Detect which cell encompasses the target text, then output its [X, Y] center coordinate. 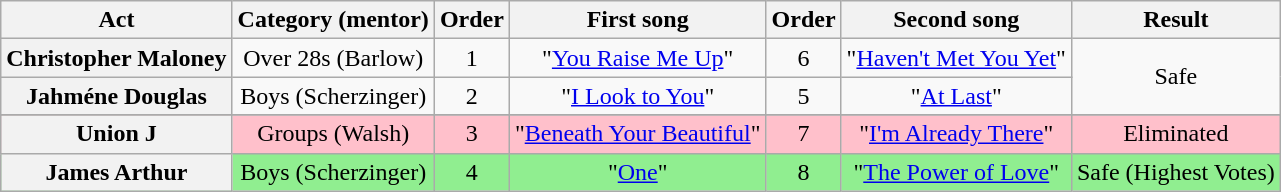
Jahméne Douglas [116, 96]
3 [472, 134]
1 [472, 58]
"At Last" [956, 96]
"The Power of Love" [956, 172]
"Beneath Your Beautiful" [638, 134]
"One" [638, 172]
Christopher Maloney [116, 58]
7 [804, 134]
2 [472, 96]
James Arthur [116, 172]
Category (mentor) [333, 20]
Act [116, 20]
"You Raise Me Up" [638, 58]
"I Look to You" [638, 96]
Safe (Highest Votes) [1176, 172]
Eliminated [1176, 134]
5 [804, 96]
Union J [116, 134]
8 [804, 172]
Over 28s (Barlow) [333, 58]
6 [804, 58]
Safe [1176, 77]
Second song [956, 20]
Groups (Walsh) [333, 134]
"Haven't Met You Yet" [956, 58]
First song [638, 20]
Result [1176, 20]
"I'm Already There" [956, 134]
4 [472, 172]
